Find where the given text appears and provide that cell's center as (X, Y) coordinate. 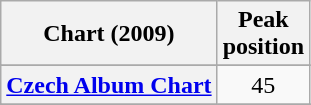
Peakposition (263, 34)
Czech Album Chart (109, 85)
45 (263, 85)
Chart (2009) (109, 34)
